Output the (x, y) coordinate of the center of the cell containing the given text.  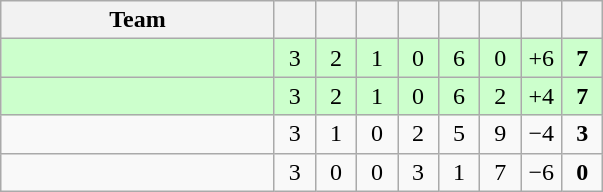
−6 (542, 172)
+4 (542, 96)
−4 (542, 134)
+6 (542, 58)
Team (138, 20)
5 (460, 134)
9 (500, 134)
